Determine the [X, Y] coordinate at the center of the cell enclosing the given text.  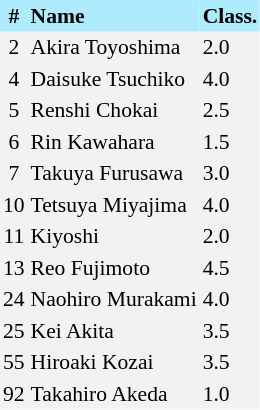
Kiyoshi [114, 236]
Reo Fujimoto [114, 268]
2 [14, 48]
7 [14, 174]
5 [14, 110]
Daisuke Tsuchiko [114, 79]
Kei Akita [114, 331]
11 [14, 236]
13 [14, 268]
Rin Kawahara [114, 142]
6 [14, 142]
Hiroaki Kozai [114, 362]
Naohiro Murakami [114, 300]
Takuya Furusawa [114, 174]
Name [114, 16]
# [14, 16]
Tetsuya Miyajima [114, 205]
Renshi Chokai [114, 110]
4 [14, 79]
92 [14, 394]
55 [14, 362]
25 [14, 331]
Akira Toyoshima [114, 48]
10 [14, 205]
24 [14, 300]
Takahiro Akeda [114, 394]
